Find where the given text appears and provide that cell's center as [X, Y] coordinate. 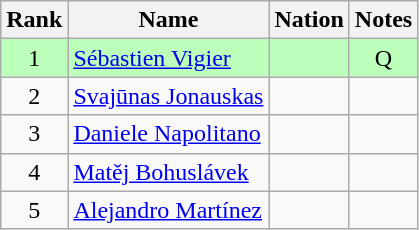
Matěj Bohuslávek [168, 172]
Name [168, 20]
Q [383, 58]
3 [34, 134]
Daniele Napolitano [168, 134]
Notes [383, 20]
5 [34, 210]
Sébastien Vigier [168, 58]
Svajūnas Jonauskas [168, 96]
1 [34, 58]
Rank [34, 20]
Nation [309, 20]
2 [34, 96]
4 [34, 172]
Alejandro Martínez [168, 210]
